Find where the given text appears and provide that cell's center as (x, y) coordinate. 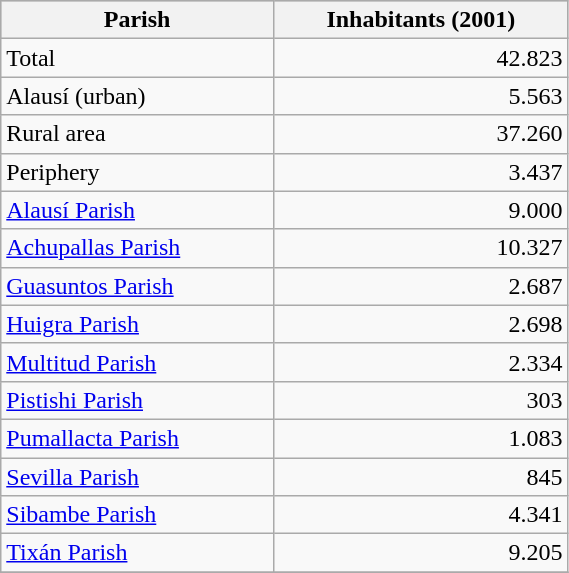
Periphery (138, 172)
Alausí (urban) (138, 96)
Inhabitants (2001) (422, 20)
2.687 (422, 286)
Total (138, 58)
Tixán Parish (138, 553)
Pumallacta Parish (138, 438)
9.205 (422, 553)
Sevilla Parish (138, 477)
303 (422, 400)
Huigra Parish (138, 324)
2.334 (422, 362)
Rural area (138, 134)
42.823 (422, 58)
Multitud Parish (138, 362)
845 (422, 477)
Pistishi Parish (138, 400)
2.698 (422, 324)
10.327 (422, 248)
3.437 (422, 172)
5.563 (422, 96)
37.260 (422, 134)
9.000 (422, 210)
Parish (138, 20)
Alausí Parish (138, 210)
Achupallas Parish (138, 248)
4.341 (422, 515)
Sibambe Parish (138, 515)
1.083 (422, 438)
Guasuntos Parish (138, 286)
